Capture the cell that displays the provided text and extract its [X, Y] central coordinate. 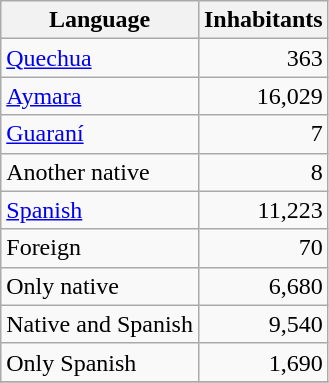
Guaraní [100, 134]
Native and Spanish [100, 324]
11,223 [263, 210]
Inhabitants [263, 20]
Another native [100, 172]
9,540 [263, 324]
6,680 [263, 286]
Only Spanish [100, 362]
7 [263, 134]
Only native [100, 286]
8 [263, 172]
16,029 [263, 96]
1,690 [263, 362]
Spanish [100, 210]
Foreign [100, 248]
Quechua [100, 58]
70 [263, 248]
Language [100, 20]
363 [263, 58]
Aymara [100, 96]
